Search for the cell housing the specified text and yield its (X, Y) center coordinate. 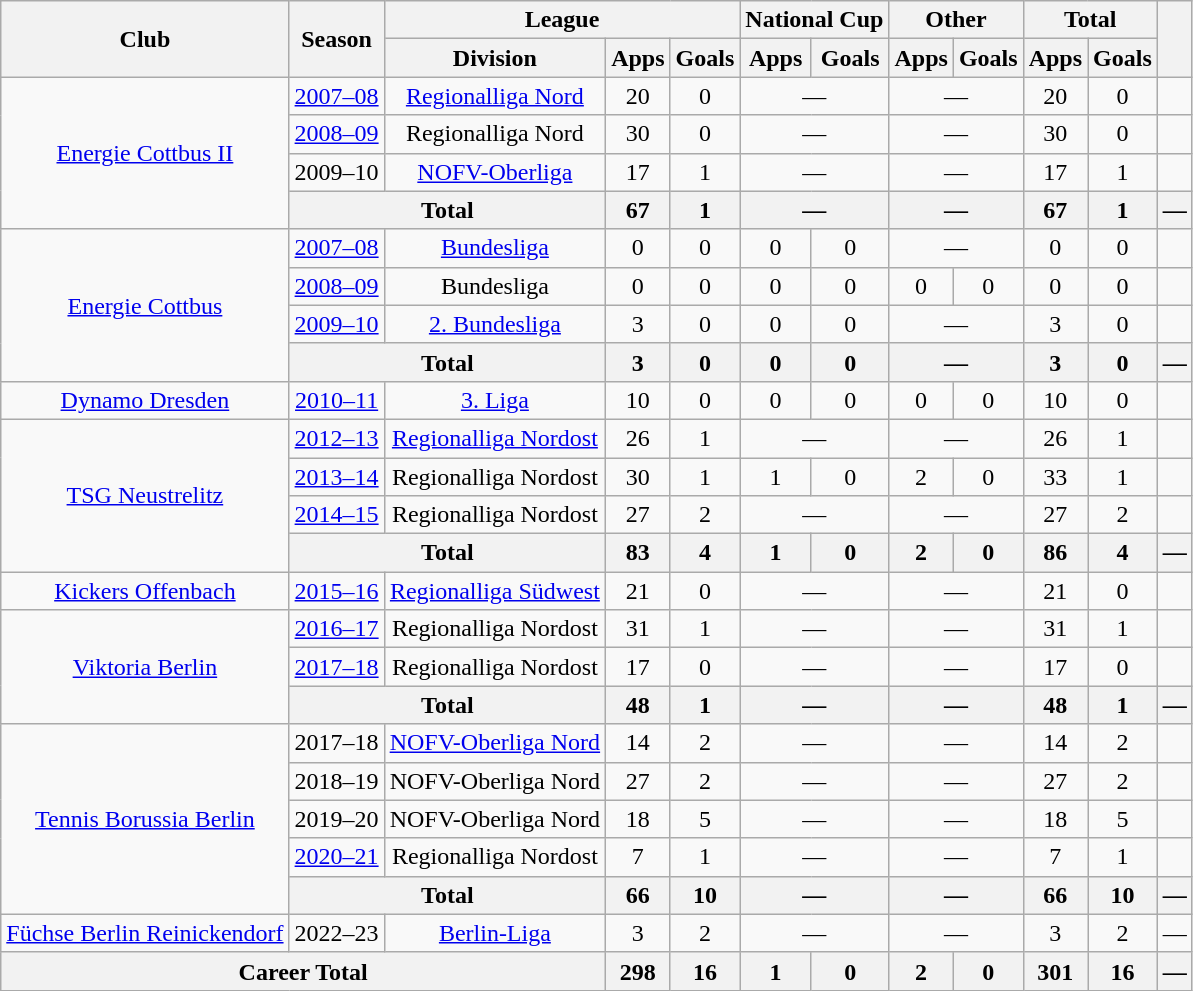
Other (956, 20)
2014–15 (336, 515)
86 (1055, 553)
2010–11 (336, 400)
Regionalliga Südwest (494, 591)
2013–14 (336, 477)
Energie Cottbus (145, 305)
Energie Cottbus II (145, 153)
Tennis Borussia Berlin (145, 819)
2018–19 (336, 781)
National Cup (814, 20)
TSG Neustrelitz (145, 495)
301 (1055, 971)
League (562, 20)
Dynamo Dresden (145, 400)
NOFV-Oberliga (494, 172)
298 (638, 971)
Club (145, 39)
2. Bundesliga (494, 324)
Füchse Berlin Reinickendorf (145, 933)
Berlin-Liga (494, 933)
2015–16 (336, 591)
2012–13 (336, 438)
3. Liga (494, 400)
Season (336, 39)
83 (638, 553)
33 (1055, 477)
Division (494, 58)
2020–21 (336, 857)
2019–20 (336, 819)
Viktoria Berlin (145, 667)
Kickers Offenbach (145, 591)
2016–17 (336, 629)
2022–23 (336, 933)
Career Total (304, 971)
